Capture the cell that displays the provided text and extract its (X, Y) central coordinate. 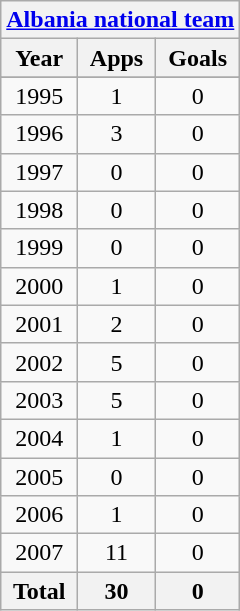
2006 (40, 515)
Apps (117, 58)
2000 (40, 286)
Total (40, 591)
2 (117, 324)
2003 (40, 400)
2001 (40, 324)
Year (40, 58)
2005 (40, 477)
2002 (40, 362)
1997 (40, 172)
30 (117, 591)
1995 (40, 96)
1996 (40, 134)
1998 (40, 210)
3 (117, 134)
Goals (197, 58)
1999 (40, 248)
2004 (40, 438)
11 (117, 553)
Albania national team (120, 20)
2007 (40, 553)
